From the cell containing the given text, extract its center point as [X, Y] coordinate. 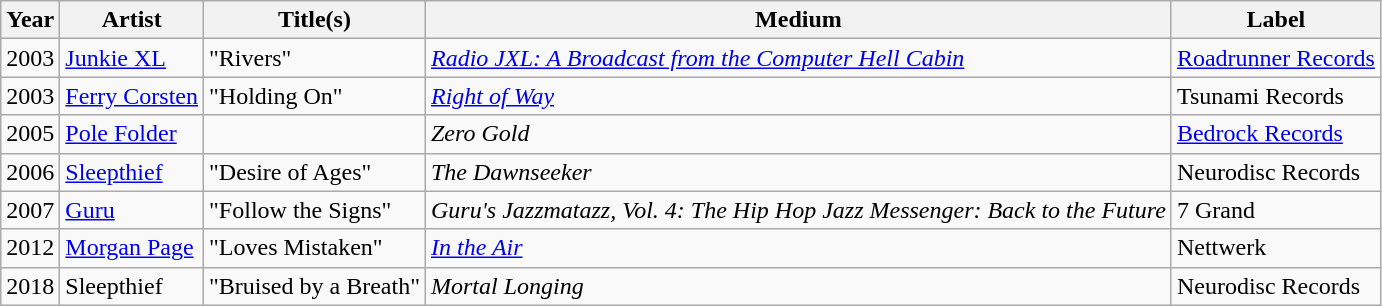
Guru [132, 210]
"Loves Mistaken" [315, 248]
Tsunami Records [1276, 96]
Title(s) [315, 20]
Medium [798, 20]
2018 [30, 286]
Pole Folder [132, 134]
Artist [132, 20]
Morgan Page [132, 248]
Roadrunner Records [1276, 58]
Mortal Longing [798, 286]
Zero Gold [798, 134]
7 Grand [1276, 210]
"Follow the Signs" [315, 210]
In the Air [798, 248]
"Bruised by a Breath" [315, 286]
Right of Way [798, 96]
Ferry Corsten [132, 96]
2012 [30, 248]
The Dawnseeker [798, 172]
"Rivers" [315, 58]
Year [30, 20]
2005 [30, 134]
"Desire of Ages" [315, 172]
"Holding On" [315, 96]
Junkie XL [132, 58]
Radio JXL: A Broadcast from the Computer Hell Cabin [798, 58]
Guru's Jazzmatazz, Vol. 4: The Hip Hop Jazz Messenger: Back to the Future [798, 210]
Label [1276, 20]
Bedrock Records [1276, 134]
2006 [30, 172]
Nettwerk [1276, 248]
2007 [30, 210]
